Detect which cell encompasses the target text, then output its [x, y] center coordinate. 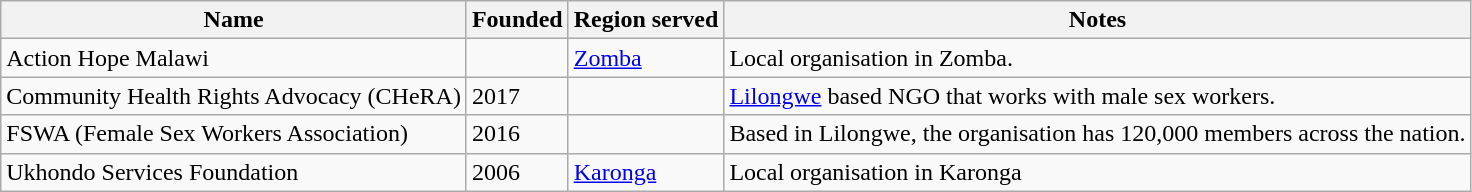
FSWA (Female Sex Workers Association) [234, 134]
Karonga [646, 172]
Lilongwe based NGO that works with male sex workers. [1098, 96]
Action Hope Malawi [234, 58]
Ukhondo Services Foundation [234, 172]
Founded [517, 20]
2016 [517, 134]
Region served [646, 20]
Name [234, 20]
Local organisation in Zomba. [1098, 58]
2017 [517, 96]
Zomba [646, 58]
2006 [517, 172]
Notes [1098, 20]
Community Health Rights Advocacy (CHeRA) [234, 96]
Based in Lilongwe, the organisation has 120,000 members across the nation. [1098, 134]
Local organisation in Karonga [1098, 172]
